From the cell containing the given text, extract its center point as [X, Y] coordinate. 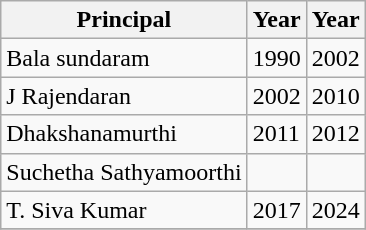
Bala sundaram [124, 58]
Suchetha Sathyamoorthi [124, 172]
2024 [336, 210]
Principal [124, 20]
J Rajendaran [124, 96]
T. Siva Kumar [124, 210]
2011 [276, 134]
2010 [336, 96]
2017 [276, 210]
2012 [336, 134]
Dhakshanamurthi [124, 134]
1990 [276, 58]
